Locate the cell with the specified text and output its [x, y] center coordinate. 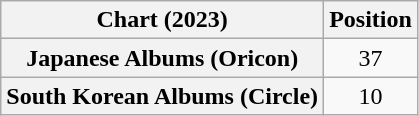
South Korean Albums (Circle) [162, 96]
Japanese Albums (Oricon) [162, 58]
37 [371, 58]
10 [371, 96]
Position [371, 20]
Chart (2023) [162, 20]
